Provide the (x, y) coordinate of the cell's center where the given text is located.  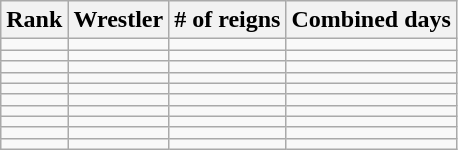
Combined days (371, 20)
# of reigns (228, 20)
Wrestler (118, 20)
Rank (34, 20)
